Detect which cell encompasses the target text, then output its (x, y) center coordinate. 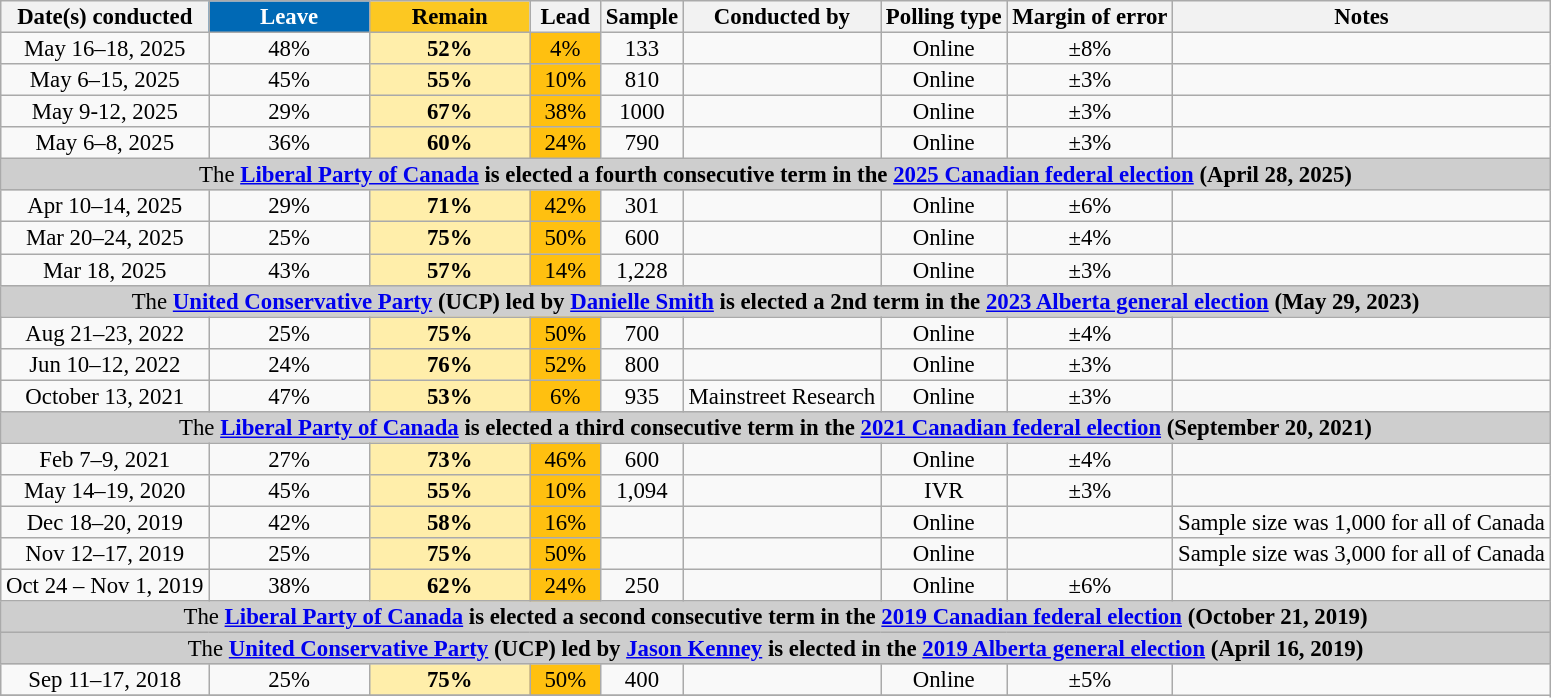
May 6–15, 2025 (105, 80)
1000 (642, 112)
Sample (642, 17)
Date(s) conducted (105, 17)
16% (566, 522)
Polling type (944, 17)
27% (290, 459)
Sample size was 3,000 for all of Canada (1362, 554)
May 14–19, 2020 (105, 491)
301 (642, 206)
700 (642, 333)
Remain (450, 17)
790 (642, 143)
The Liberal Party of Canada is elected a second consecutive term in the 2019 Canadian federal election (October 21, 2019) (776, 617)
Margin of error (1090, 17)
800 (642, 364)
36% (290, 143)
1,228 (642, 270)
±8% (1090, 49)
67% (450, 112)
Lead (566, 17)
Oct 24 – Nov 1, 2019 (105, 586)
Nov 12–17, 2019 (105, 554)
Jun 10–12, 2022 (105, 364)
71% (450, 206)
6% (566, 396)
57% (450, 270)
Aug 21–23, 2022 (105, 333)
The Liberal Party of Canada is elected a fourth consecutive term in the 2025 Canadian federal election (April 28, 2025) (776, 175)
Apr 10–14, 2025 (105, 206)
935 (642, 396)
73% (450, 459)
4% (566, 49)
48% (290, 49)
810 (642, 80)
133 (642, 49)
Notes (1362, 17)
Sep 11–17, 2018 (105, 680)
May 16–18, 2025 (105, 49)
58% (450, 522)
The United Conservative Party (UCP) led by Danielle Smith is elected a 2nd term in the 2023 Alberta general election (May 29, 2023) (776, 301)
May 6–8, 2025 (105, 143)
400 (642, 680)
60% (450, 143)
76% (450, 364)
47% (290, 396)
Feb 7–9, 2021 (105, 459)
Mainstreet Research (782, 396)
Leave (290, 17)
The United Conservative Party (UCP) led by Jason Kenney is elected in the 2019 Alberta general election (April 16, 2019) (776, 649)
46% (566, 459)
14% (566, 270)
IVR (944, 491)
Mar 18, 2025 (105, 270)
43% (290, 270)
250 (642, 586)
The Liberal Party of Canada is elected a third consecutive term in the 2021 Canadian federal election (September 20, 2021) (776, 428)
Mar 20–24, 2025 (105, 238)
Sample size was 1,000 for all of Canada (1362, 522)
Conducted by (782, 17)
May 9-12, 2025 (105, 112)
October 13, 2021 (105, 396)
62% (450, 586)
±5% (1090, 680)
53% (450, 396)
1,094 (642, 491)
Dec 18–20, 2019 (105, 522)
